Search for the cell housing the specified text and yield its (x, y) center coordinate. 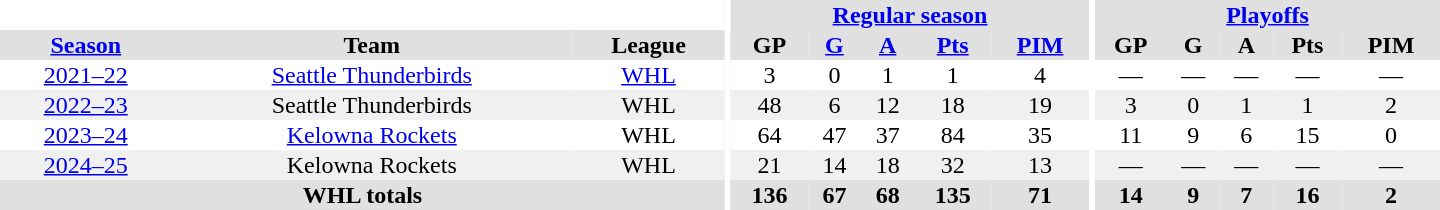
135 (952, 195)
64 (770, 135)
7 (1246, 195)
11 (1131, 135)
37 (888, 135)
32 (952, 165)
2024–25 (86, 165)
League (648, 45)
16 (1308, 195)
2021–22 (86, 75)
47 (834, 135)
Playoffs (1268, 15)
Regular season (910, 15)
84 (952, 135)
12 (888, 105)
21 (770, 165)
2023–24 (86, 135)
19 (1040, 105)
71 (1040, 195)
13 (1040, 165)
48 (770, 105)
136 (770, 195)
2022–23 (86, 105)
Season (86, 45)
Team (371, 45)
15 (1308, 135)
WHL totals (362, 195)
67 (834, 195)
35 (1040, 135)
4 (1040, 75)
68 (888, 195)
